Return (x, y) of the center of cell containing provided text 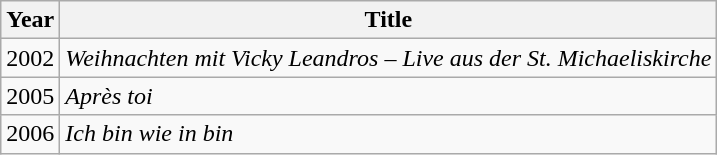
2005 (30, 96)
Year (30, 20)
Après toi (388, 96)
Weihnachten mit Vicky Leandros – Live aus der St. Michaeliskirche (388, 58)
Title (388, 20)
2006 (30, 134)
2002 (30, 58)
Ich bin wie in bin (388, 134)
